Capture the cell that displays the provided text and extract its [x, y] central coordinate. 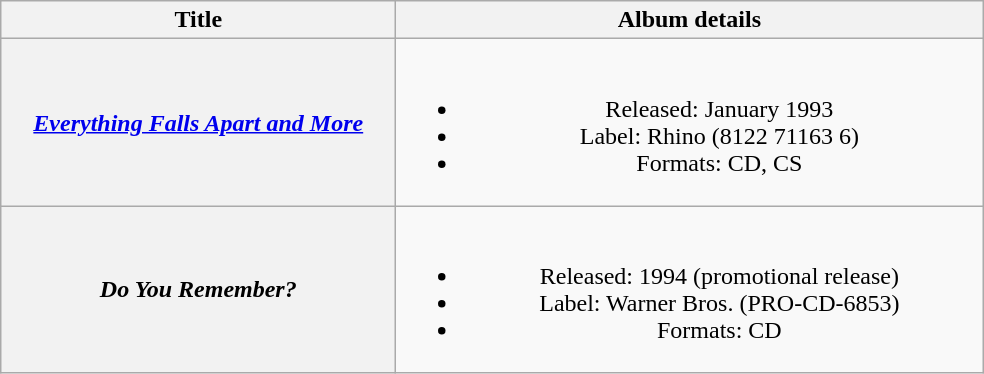
Released: 1994 (promotional release)Label: Warner Bros. (PRO-CD-6853)Formats: CD [690, 290]
Released: January 1993Label: Rhino (8122 71163 6)Formats: CD, CS [690, 122]
Everything Falls Apart and More [198, 122]
Do You Remember? [198, 290]
Title [198, 20]
Album details [690, 20]
